Locate the cell with the specified text and output its [x, y] center coordinate. 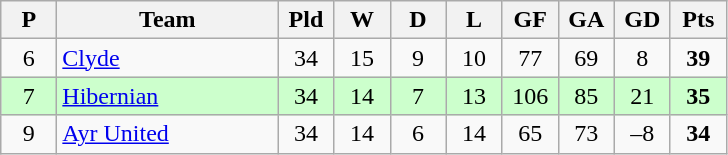
8 [642, 58]
Team [168, 20]
65 [530, 134]
77 [530, 58]
69 [586, 58]
73 [586, 134]
Clyde [168, 58]
D [418, 20]
15 [362, 58]
GA [586, 20]
GF [530, 20]
GD [642, 20]
Pld [306, 20]
W [362, 20]
13 [474, 96]
P [29, 20]
35 [698, 96]
–8 [642, 134]
21 [642, 96]
85 [586, 96]
10 [474, 58]
Ayr United [168, 134]
39 [698, 58]
Pts [698, 20]
L [474, 20]
106 [530, 96]
Hibernian [168, 96]
